Provide the (X, Y) coordinate of the cell's center where the given text is located.  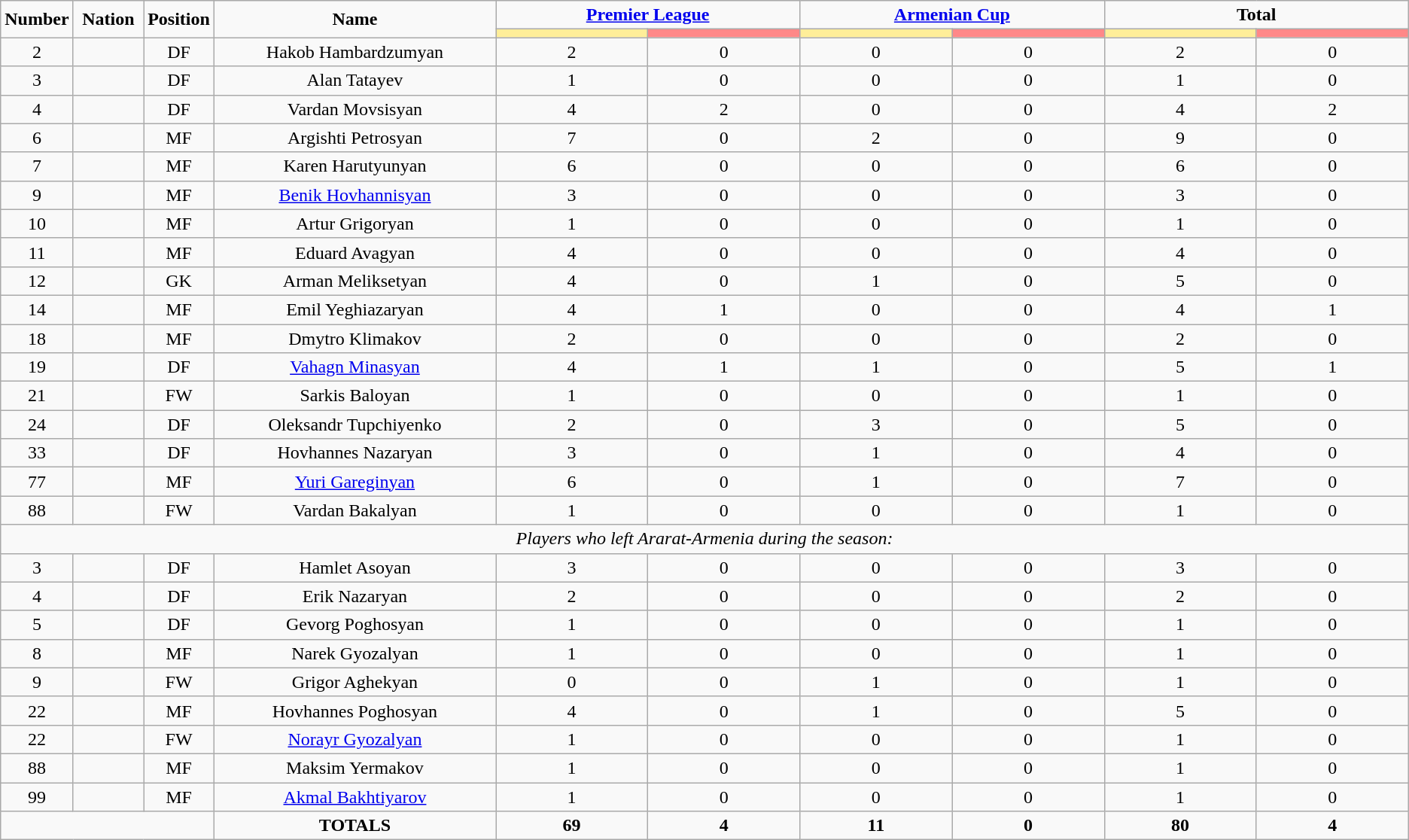
Maksim Yermakov (355, 768)
8 (37, 653)
99 (37, 797)
12 (37, 281)
Gevorg Poghosyan (355, 625)
Hakob Hambardzumyan (355, 52)
Akmal Bakhtiyarov (355, 797)
Hovhannes Nazaryan (355, 453)
Premier League (647, 15)
Hamlet Asoyan (355, 568)
Arman Meliksetyan (355, 281)
Nation (108, 20)
Yuri Gareginyan (355, 482)
80 (1180, 826)
Armenian Cup (952, 15)
Narek Gyozalyan (355, 653)
Erik Nazaryan (355, 596)
69 (571, 826)
Artur Grigoryan (355, 224)
Grigor Aghekyan (355, 682)
19 (37, 367)
Players who left Ararat-Armenia during the season: (704, 539)
Norayr Gyozalyan (355, 739)
Hovhannes Poghosyan (355, 711)
Name (355, 20)
Alan Tatayev (355, 81)
18 (37, 338)
Dmytro Klimakov (355, 338)
21 (37, 396)
Argishti Petrosyan (355, 138)
Position (179, 20)
Oleksandr Tupchiyenko (355, 425)
Vahagn Minasyan (355, 367)
14 (37, 309)
GK (179, 281)
Vardan Bakalyan (355, 510)
Vardan Movsisyan (355, 109)
Eduard Avagyan (355, 252)
Sarkis Baloyan (355, 396)
24 (37, 425)
Karen Harutyunyan (355, 166)
Benik Hovhannisyan (355, 195)
10 (37, 224)
33 (37, 453)
Number (37, 20)
TOTALS (355, 826)
Total (1256, 15)
Emil Yeghiazaryan (355, 309)
77 (37, 482)
